Locate the cell with the specified text and output its [X, Y] center coordinate. 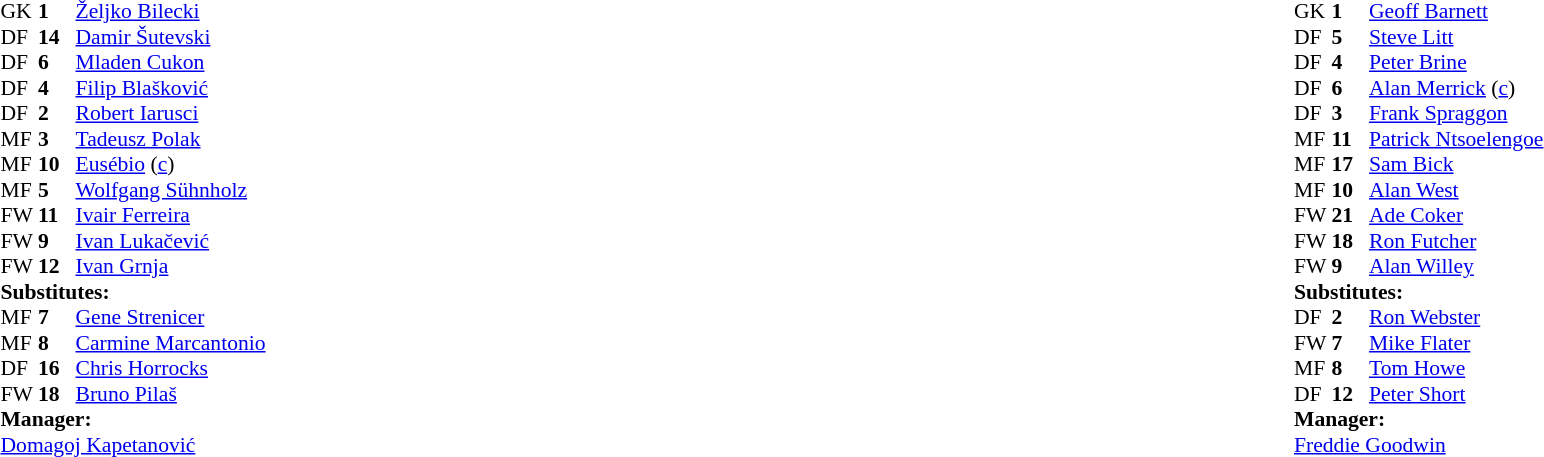
Ivan Grnja [171, 267]
Peter Short [1456, 394]
Alan Merrick (c) [1456, 88]
Ivair Ferreira [171, 215]
Frank Spraggon [1456, 113]
14 [57, 37]
Bruno Pilaš [171, 394]
Tadeusz Polak [171, 139]
Robert Iarusci [171, 113]
Alan West [1456, 190]
Chris Horrocks [171, 369]
21 [1351, 215]
Ade Coker [1456, 215]
Sam Bick [1456, 165]
Damir Šutevski [171, 37]
Ron Futcher [1456, 241]
Tom Howe [1456, 369]
Filip Blašković [171, 88]
Mike Flater [1456, 343]
Ron Webster [1456, 317]
16 [57, 369]
Mladen Cukon [171, 63]
Carmine Marcantonio [171, 343]
Steve Litt [1456, 37]
Alan Willey [1456, 267]
Peter Brine [1456, 63]
Ivan Lukačević [171, 241]
Gene Strenicer [171, 317]
Patrick Ntsoelengoe [1456, 139]
Wolfgang Sühnholz [171, 190]
17 [1351, 165]
Eusébio (c) [171, 165]
